Identify which cell holds the provided text, then report its (x, y) central coordinate. 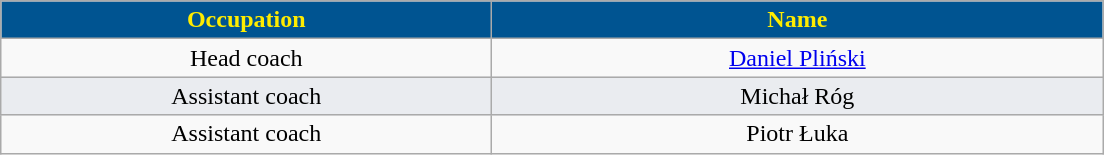
Head coach (246, 58)
Name (798, 20)
Piotr Łuka (798, 134)
Occupation (246, 20)
Michał Róg (798, 96)
Daniel Pliński (798, 58)
